Return (X, Y) of the center of cell containing provided text 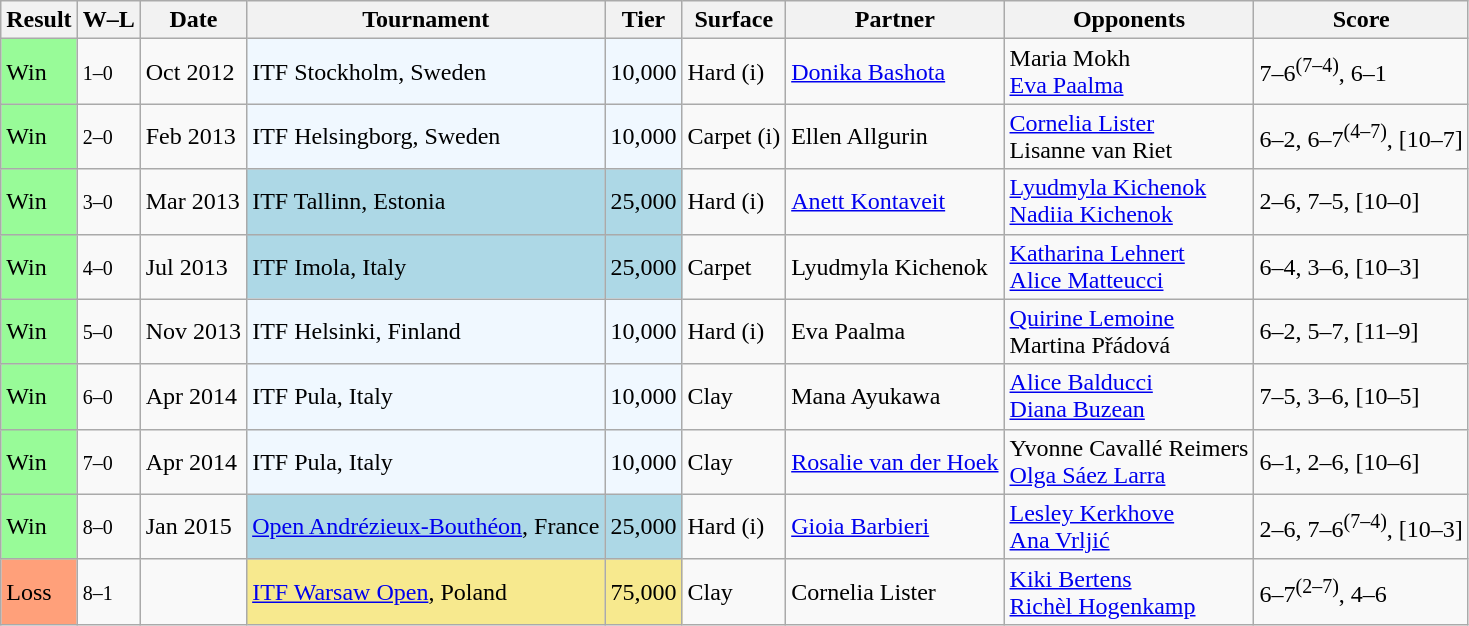
Mar 2013 (193, 202)
Lesley Kerkhove Ana Vrljić (1129, 526)
Anett Kontaveit (895, 202)
5–0 (108, 332)
Jul 2013 (193, 266)
7–0 (108, 462)
7–5, 3–6, [10–5] (1361, 396)
ITF Helsinki, Finland (426, 332)
Date (193, 20)
1–0 (108, 72)
6–7(2–7), 4–6 (1361, 592)
Kiki Bertens Richèl Hogenkamp (1129, 592)
4–0 (108, 266)
Nov 2013 (193, 332)
3–0 (108, 202)
ITF Helsingborg, Sweden (426, 136)
6–0 (108, 396)
Carpet (i) (734, 136)
75,000 (644, 592)
Maria Mokh Eva Paalma (1129, 72)
2–6, 7–6(7–4), [10–3] (1361, 526)
Tournament (426, 20)
8–1 (108, 592)
W–L (108, 20)
Alice Balducci Diana Buzean (1129, 396)
Result (39, 20)
Rosalie van der Hoek (895, 462)
ITF Imola, Italy (426, 266)
Lyudmyla Kichenok (895, 266)
Oct 2012 (193, 72)
2–6, 7–5, [10–0] (1361, 202)
Open Andrézieux-Bouthéon, France (426, 526)
6–2, 6–7(4–7), [10–7] (1361, 136)
Jan 2015 (193, 526)
Katharina Lehnert Alice Matteucci (1129, 266)
8–0 (108, 526)
2–0 (108, 136)
ITF Tallinn, Estonia (426, 202)
Tier (644, 20)
6–1, 2–6, [10–6] (1361, 462)
7–6(7–4), 6–1 (1361, 72)
Opponents (1129, 20)
Carpet (734, 266)
Partner (895, 20)
Surface (734, 20)
Loss (39, 592)
Yvonne Cavallé Reimers Olga Sáez Larra (1129, 462)
6–4, 3–6, [10–3] (1361, 266)
ITF Warsaw Open, Poland (426, 592)
Cornelia Lister (895, 592)
Cornelia Lister Lisanne van Riet (1129, 136)
Mana Ayukawa (895, 396)
Gioia Barbieri (895, 526)
Score (1361, 20)
Lyudmyla Kichenok Nadiia Kichenok (1129, 202)
Donika Bashota (895, 72)
Eva Paalma (895, 332)
Ellen Allgurin (895, 136)
Quirine Lemoine Martina Přádová (1129, 332)
6–2, 5–7, [11–9] (1361, 332)
ITF Stockholm, Sweden (426, 72)
Feb 2013 (193, 136)
